Extract the [x, y] coordinate from the center of the cell holding the provided text.  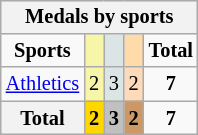
Medals by sports [100, 17]
Athletics [42, 84]
Sports [42, 51]
